Scan for the cell matching the given text and deliver its [X, Y] coordinate at center. 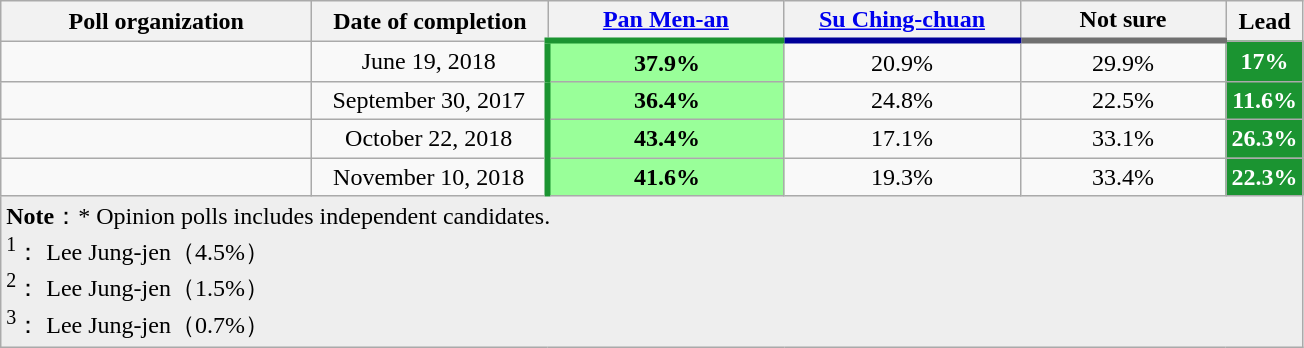
November 10, 2018 [430, 177]
24.8% [902, 100]
Date of completion [430, 21]
September 30, 2017 [430, 100]
19.3% [902, 177]
43.4% [666, 138]
October 22, 2018 [430, 138]
33.4% [1123, 177]
36.4% [666, 100]
17.1% [902, 138]
Lead [1264, 21]
Not sure [1123, 21]
17% [1264, 61]
Su Ching-chuan [902, 21]
41.6% [666, 177]
11.6% [1264, 100]
22.5% [1123, 100]
22.3% [1264, 177]
20.9% [902, 61]
29.9% [1123, 61]
37.9% [666, 61]
June 19, 2018 [430, 61]
33.1% [1123, 138]
Poll organization [156, 21]
Note：* Opinion polls includes independent candidates.1： Lee Jung-jen（4.5%） 2： Lee Jung-jen（1.5%） 3： Lee Jung-jen（0.7%） [652, 272]
26.3% [1264, 138]
Pan Men-an [666, 21]
